Scan for the cell matching the given text and deliver its (x, y) coordinate at center. 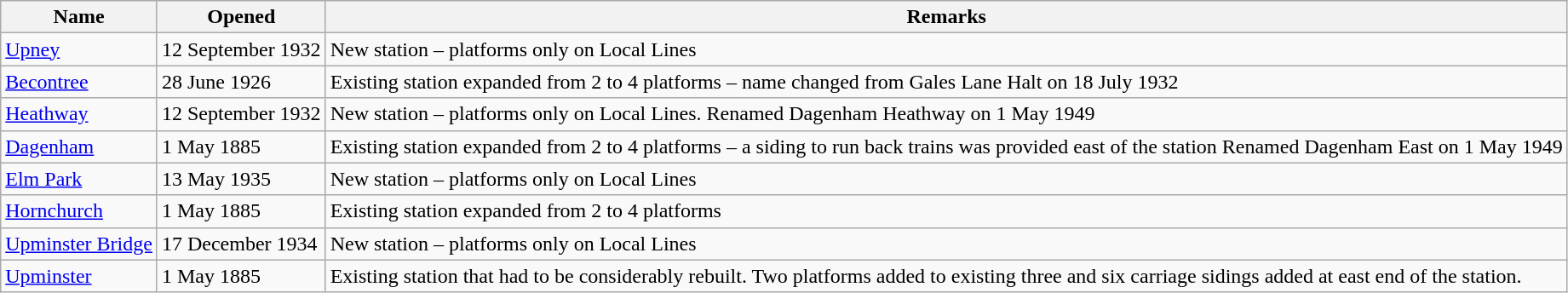
13 May 1935 (241, 179)
Hornchurch (79, 211)
Upney (79, 49)
Opened (241, 17)
Existing station expanded from 2 to 4 platforms – a siding to run back trains was provided east of the station Renamed Dagenham East on 1 May 1949 (946, 146)
Name (79, 17)
28 June 1926 (241, 82)
Elm Park (79, 179)
Upminster Bridge (79, 244)
Remarks (946, 17)
Existing station expanded from 2 to 4 platforms – name changed from Gales Lane Halt on 18 July 1932 (946, 82)
Upminster (79, 276)
Becontree (79, 82)
New station – platforms only on Local Lines. Renamed Dagenham Heathway on 1 May 1949 (946, 114)
17 December 1934 (241, 244)
Heathway (79, 114)
Dagenham (79, 146)
Existing station expanded from 2 to 4 platforms (946, 211)
